Locate the cell with the specified text and output its (X, Y) center coordinate. 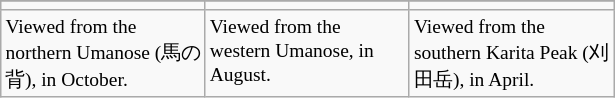
Viewed from the northern Umanose (馬の背), in October. (103, 54)
Viewed from the southern Karita Peak (刈田岳), in April. (511, 54)
Viewed from the western Umanose, in August. (307, 54)
